Output the [X, Y] coordinate of the center of the cell containing the given text.  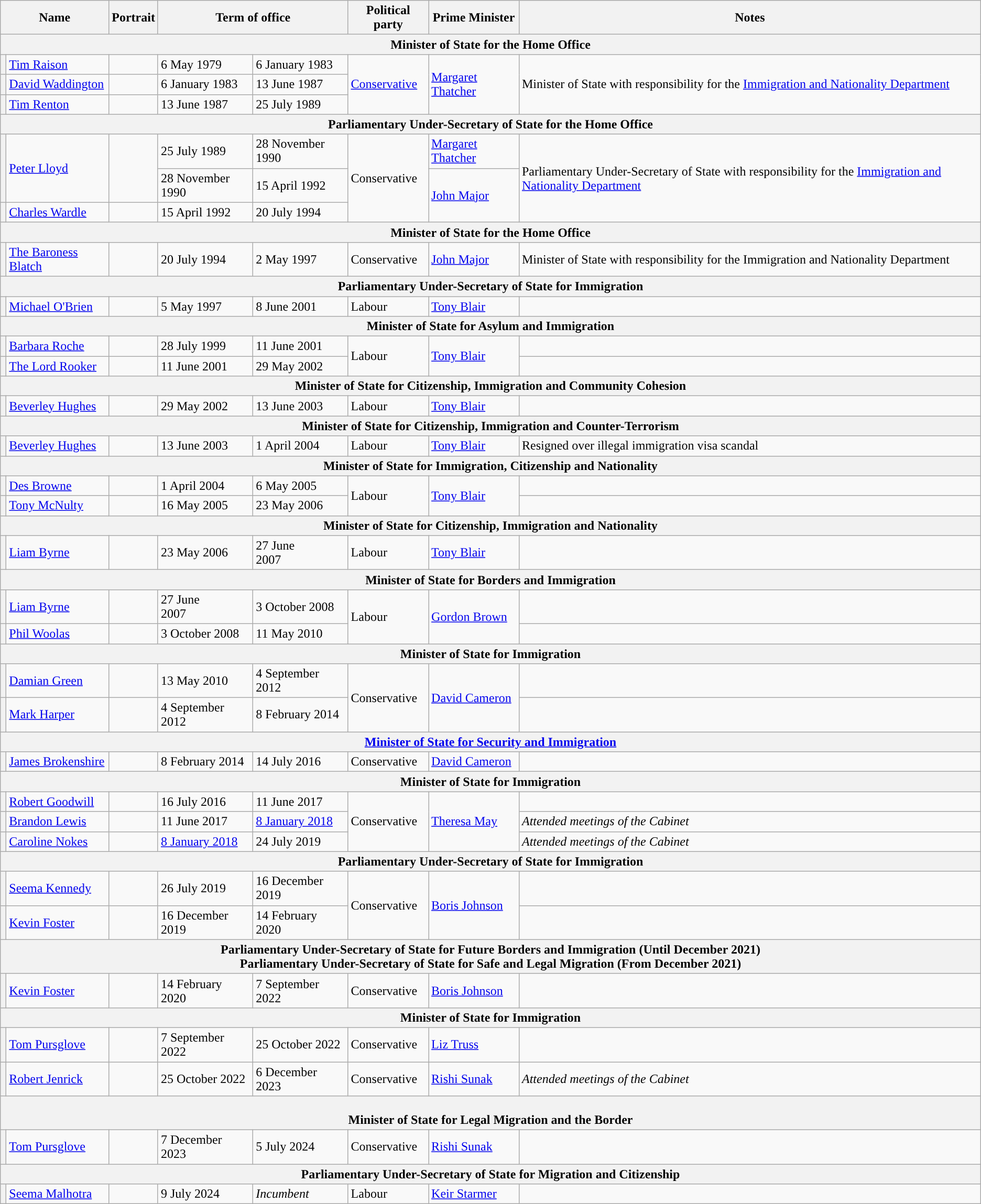
Incumbent [301, 1194]
16 May 2005 [205, 506]
14 July 2016 [301, 762]
6 May 2005 [301, 486]
Peter Lloyd [58, 168]
Robert Jenrick [58, 1078]
Minister of State for Security and Immigration [490, 742]
Minister of State for Immigration, Citizenship and Nationality [490, 466]
Tim Renton [58, 104]
Resigned over illegal immigration visa scandal [749, 446]
James Brokenshire [58, 762]
16 July 2016 [205, 802]
Minister of State for Borders and Immigration [490, 579]
Mark Harper [58, 715]
Minister of State for Legal Migration and the Border [490, 1113]
Tony McNulty [58, 506]
Liz Truss [474, 1045]
Gordon Brown [474, 616]
28 July 1999 [205, 346]
6 December 2023 [301, 1078]
Parliamentary Under-Secretary of State for the Home Office [490, 124]
Portrait [134, 18]
Keir Starmer [474, 1194]
Barbara Roche [58, 346]
Phil Woolas [58, 633]
2 May 1997 [301, 259]
26 July 2019 [205, 889]
Minister of State for Citizenship, Immigration and Counter-Terrorism [490, 426]
Tim Raison [58, 64]
9 July 2024 [205, 1194]
13 May 2010 [205, 681]
Brandon Lewis [58, 822]
Seema Malhotra [58, 1194]
11 May 2010 [301, 633]
8 June 2001 [301, 307]
Term of office [253, 18]
David Waddington [58, 84]
Political party [388, 18]
Minister of State for Citizenship, Immigration and Nationality [490, 526]
Parliamentary Under-Secretary of State with responsibility for the Immigration and Nationality Department [749, 178]
Name [54, 18]
Minister of State for Citizenship, Immigration and Community Cohesion [490, 386]
5 July 2024 [301, 1147]
The Baroness Blatch [58, 259]
Minister of State for Asylum and Immigration [490, 326]
Charles Wardle [58, 212]
Caroline Nokes [58, 841]
Damian Green [58, 681]
5 May 1997 [205, 307]
6 May 1979 [205, 64]
Seema Kennedy [58, 889]
Des Browne [58, 486]
Notes [749, 18]
Prime Minister [474, 18]
Theresa May [474, 822]
Robert Goodwill [58, 802]
Michael O'Brien [58, 307]
7 December 2023 [205, 1147]
The Lord Rooker [58, 366]
Parliamentary Under-Secretary of State for Migration and Citizenship [490, 1174]
24 July 2019 [301, 841]
